Search for the cell housing the specified text and yield its (x, y) center coordinate. 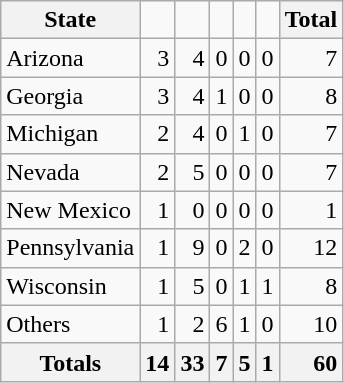
33 (192, 362)
Georgia (70, 96)
Michigan (70, 134)
State (70, 20)
New Mexico (70, 210)
9 (192, 248)
12 (311, 248)
Others (70, 324)
60 (311, 362)
Pennsylvania (70, 248)
Nevada (70, 172)
Total (311, 20)
Totals (70, 362)
14 (158, 362)
10 (311, 324)
Arizona (70, 58)
Wisconsin (70, 286)
6 (222, 324)
